From the cell containing the given text, extract its center point as [X, Y] coordinate. 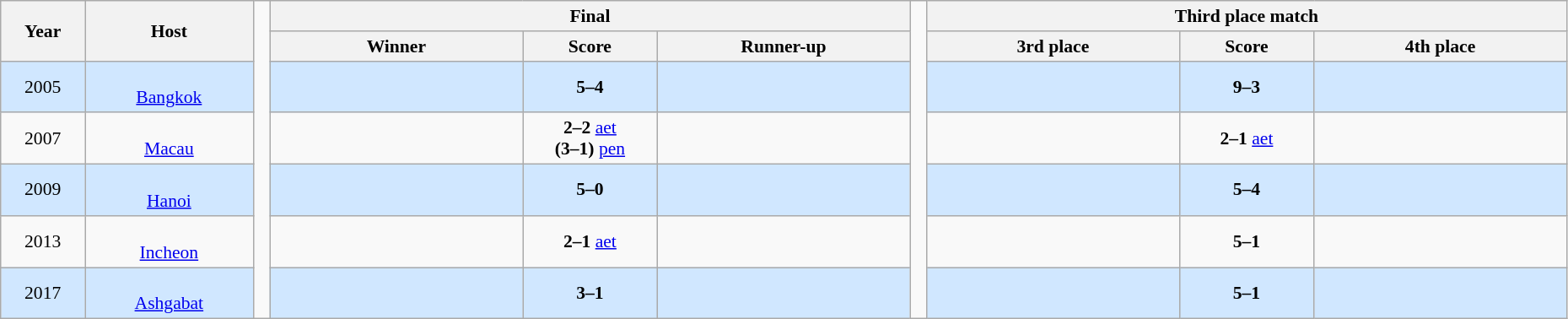
Macau [170, 138]
2009 [43, 191]
Final [590, 16]
2005 [43, 86]
Incheon [170, 241]
4th place [1441, 46]
Bangkok [170, 86]
9–3 [1247, 86]
Third place match [1247, 16]
2013 [43, 241]
5–0 [590, 191]
Hanoi [170, 191]
Host [170, 30]
3rd place [1053, 46]
Winner [396, 46]
Ashgabat [170, 294]
3–1 [590, 294]
2007 [43, 138]
2017 [43, 294]
2–2 aet(3–1) pen [590, 138]
Runner-up [783, 46]
Year [43, 30]
